Return the (x, y) coordinate for the center point of the cell that contains the specified text.  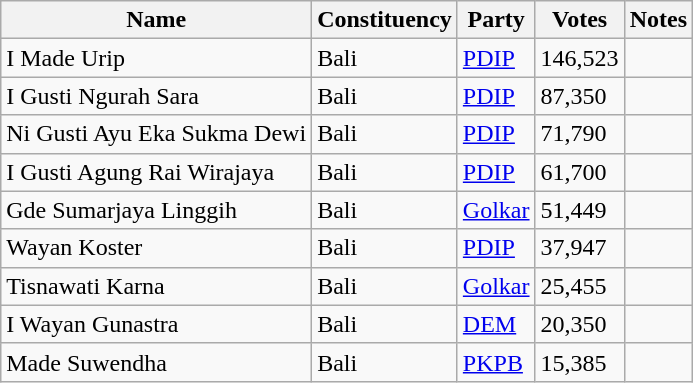
15,385 (580, 362)
20,350 (580, 324)
Wayan Koster (156, 248)
25,455 (580, 286)
Gde Sumarjaya Linggih (156, 210)
DEM (496, 324)
Ni Gusti Ayu Eka Sukma Dewi (156, 134)
Party (496, 20)
Name (156, 20)
I Made Urip (156, 58)
Notes (658, 20)
146,523 (580, 58)
37,947 (580, 248)
PKPB (496, 362)
Made Suwendha (156, 362)
Constituency (385, 20)
61,700 (580, 172)
87,350 (580, 96)
Votes (580, 20)
Tisnawati Karna (156, 286)
I Wayan Gunastra (156, 324)
I Gusti Agung Rai Wirajaya (156, 172)
51,449 (580, 210)
I Gusti Ngurah Sara (156, 96)
71,790 (580, 134)
